Search for the cell housing the specified text and yield its [X, Y] center coordinate. 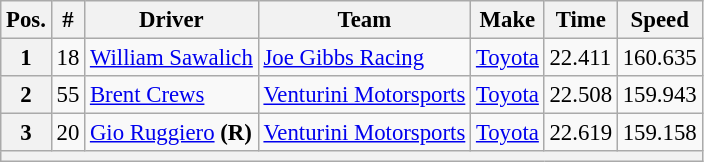
20 [68, 133]
Driver [172, 20]
Pos. [26, 20]
18 [68, 58]
22.508 [580, 95]
Gio Ruggiero (R) [172, 133]
Speed [660, 20]
Make [508, 20]
160.635 [660, 58]
Time [580, 20]
Joe Gibbs Racing [364, 58]
# [68, 20]
1 [26, 58]
Brent Crews [172, 95]
159.158 [660, 133]
3 [26, 133]
159.943 [660, 95]
William Sawalich [172, 58]
Team [364, 20]
2 [26, 95]
22.619 [580, 133]
55 [68, 95]
22.411 [580, 58]
